Identify which cell holds the provided text, then report its (X, Y) central coordinate. 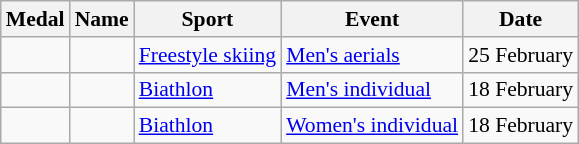
Medal (36, 19)
Name (102, 19)
Sport (208, 19)
Freestyle skiing (208, 55)
Date (520, 19)
Event (372, 19)
Men's individual (372, 90)
Men's aerials (372, 55)
Women's individual (372, 126)
25 February (520, 55)
